Return [x, y] of the center of cell containing provided text 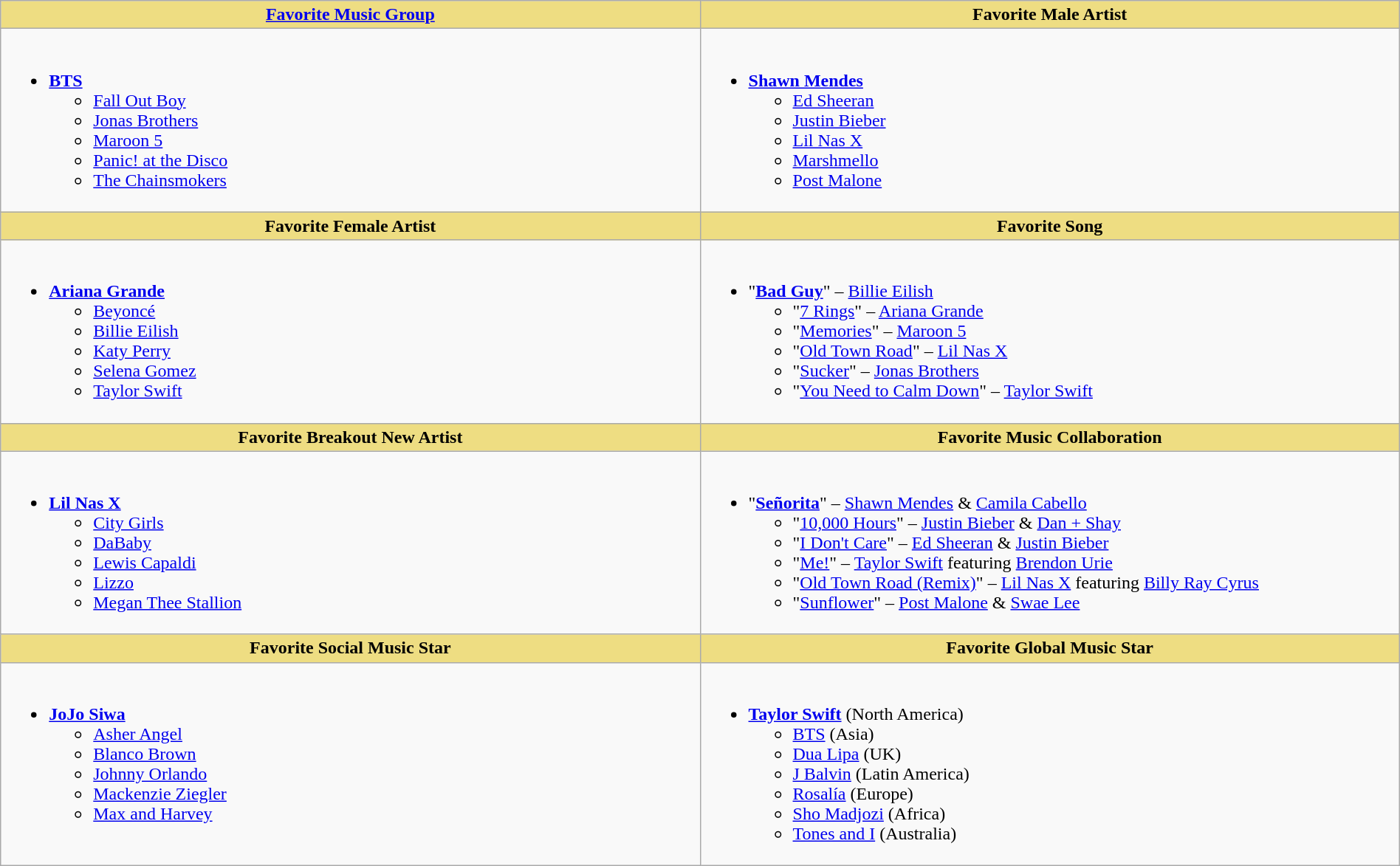
Favorite Social Music Star [350, 648]
Shawn MendesEd SheeranJustin BieberLil Nas XMarshmelloPost Malone [1050, 120]
Favorite Female Artist [350, 226]
Ariana GrandeBeyoncéBillie EilishKaty PerrySelena GomezTaylor Swift [350, 331]
Favorite Male Artist [1050, 15]
Favorite Global Music Star [1050, 648]
Taylor Swift (North America)BTS (Asia)Dua Lipa (UK)J Balvin (Latin America)Rosalía (Europe)Sho Madjozi (Africa)Tones and I (Australia) [1050, 763]
Favorite Breakout New Artist [350, 437]
JoJo SiwaAsher AngelBlanco BrownJohnny OrlandoMackenzie ZieglerMax and Harvey [350, 763]
Favorite Music Collaboration [1050, 437]
Lil Nas XCity GirlsDaBabyLewis CapaldiLizzoMegan Thee Stallion [350, 543]
BTSFall Out BoyJonas BrothersMaroon 5Panic! at the DiscoThe Chainsmokers [350, 120]
Favorite Music Group [350, 15]
Favorite Song [1050, 226]
